Provide the [x, y] coordinate of the cell's center where the given text is located.  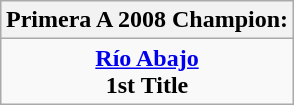
Primera A 2008 Champion: [146, 20]
Río Abajo1st Title [146, 72]
